For the text-containing cell, return its midpoint in (x, y) coordinate format. 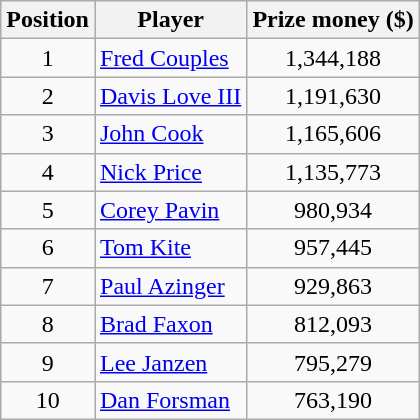
9 (48, 362)
Position (48, 20)
6 (48, 248)
1 (48, 58)
Paul Azinger (170, 286)
4 (48, 172)
1,135,773 (333, 172)
2 (48, 96)
763,190 (333, 400)
Fred Couples (170, 58)
795,279 (333, 362)
812,093 (333, 324)
1,191,630 (333, 96)
Player (170, 20)
Prize money ($) (333, 20)
John Cook (170, 134)
8 (48, 324)
5 (48, 210)
3 (48, 134)
Corey Pavin (170, 210)
980,934 (333, 210)
1,165,606 (333, 134)
7 (48, 286)
Brad Faxon (170, 324)
Lee Janzen (170, 362)
1,344,188 (333, 58)
Tom Kite (170, 248)
10 (48, 400)
Nick Price (170, 172)
929,863 (333, 286)
Dan Forsman (170, 400)
Davis Love III (170, 96)
957,445 (333, 248)
